From the cell containing the given text, extract its center point as [X, Y] coordinate. 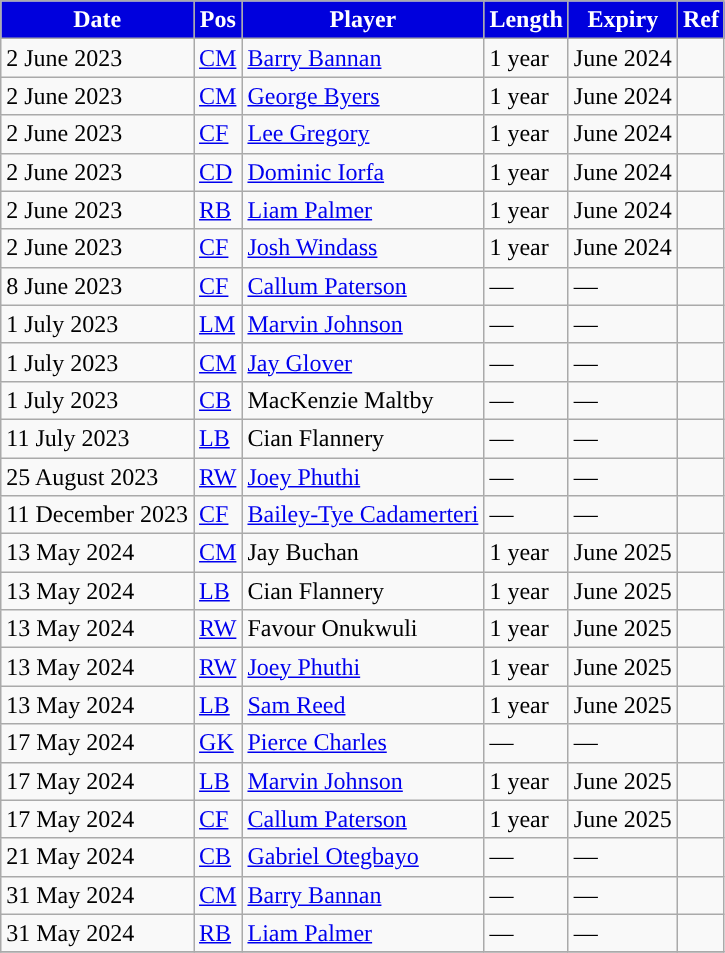
MacKenzie Maltby [363, 400]
11 July 2023 [98, 438]
Expiry [622, 20]
25 August 2023 [98, 477]
Length [526, 20]
8 June 2023 [98, 286]
Jay Glover [363, 362]
Dominic Iorfa [363, 172]
CD [218, 172]
Player [363, 20]
Lee Gregory [363, 134]
Favour Onukwuli [363, 629]
Date [98, 20]
11 December 2023 [98, 515]
Ref [700, 20]
GK [218, 743]
Jay Buchan [363, 553]
Pos [218, 20]
Josh Windass [363, 248]
Gabriel Otegbayo [363, 857]
George Byers [363, 96]
Sam Reed [363, 705]
Bailey-Tye Cadamerteri [363, 515]
21 May 2024 [98, 857]
LM [218, 324]
Pierce Charles [363, 743]
